Determine the (X, Y) coordinate at the center of the cell enclosing the given text.  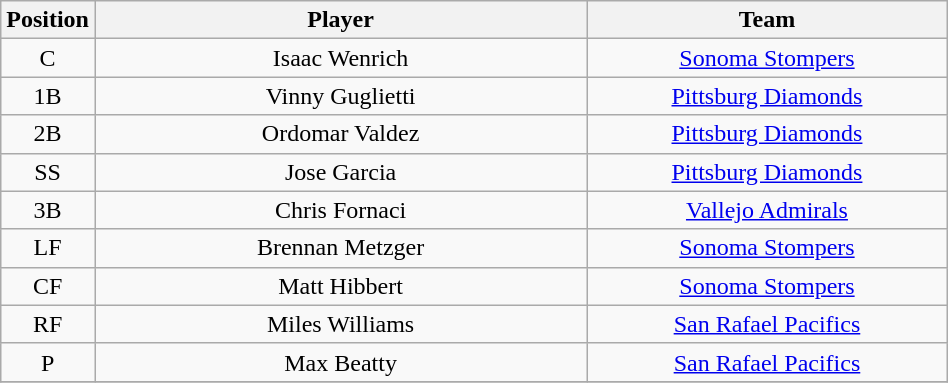
LF (48, 248)
Player (340, 20)
Ordomar Valdez (340, 134)
Chris Fornaci (340, 210)
1B (48, 96)
3B (48, 210)
Vallejo Admirals (768, 210)
2B (48, 134)
Position (48, 20)
Vinny Guglietti (340, 96)
Matt Hibbert (340, 286)
Max Beatty (340, 362)
Isaac Wenrich (340, 58)
SS (48, 172)
RF (48, 324)
CF (48, 286)
C (48, 58)
Jose Garcia (340, 172)
Miles Williams (340, 324)
Team (768, 20)
Brennan Metzger (340, 248)
P (48, 362)
